Output the (X, Y) coordinate of the center of the cell containing the given text.  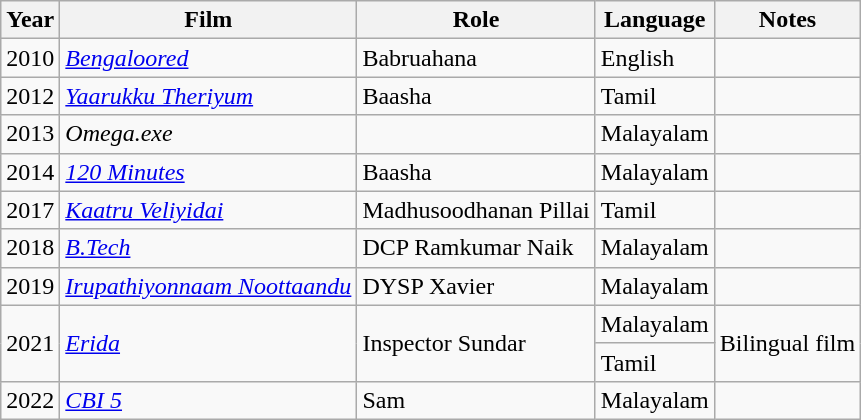
DYSP Xavier (476, 286)
2013 (30, 134)
Role (476, 20)
2019 (30, 286)
Bengaloored (208, 58)
2014 (30, 172)
2010 (30, 58)
Film (208, 20)
Year (30, 20)
Sam (476, 400)
2022 (30, 400)
Kaatru Veliyidai (208, 210)
2012 (30, 96)
Yaarukku Theriyum (208, 96)
120 Minutes (208, 172)
Babruahana (476, 58)
Madhusoodhanan Pillai (476, 210)
2017 (30, 210)
Language (654, 20)
Irupathiyonnaam Noottaandu (208, 286)
Omega.exe (208, 134)
Erida (208, 343)
DCP Ramkumar Naik (476, 248)
Bilingual film (787, 343)
English (654, 58)
2018 (30, 248)
B.Tech (208, 248)
Notes (787, 20)
2021 (30, 343)
Inspector Sundar (476, 343)
CBI 5 (208, 400)
